For the text-containing cell, return its midpoint in [x, y] coordinate format. 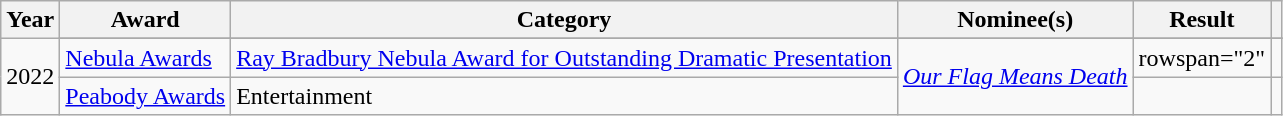
Peabody Awards [146, 96]
Result [1202, 20]
Entertainment [564, 96]
Ray Bradbury Nebula Award for Outstanding Dramatic Presentation [564, 58]
Award [146, 20]
Nebula Awards [146, 58]
rowspan="2" [1202, 58]
Our Flag Means Death [1015, 77]
Category [564, 20]
Nominee(s) [1015, 20]
2022 [30, 77]
Year [30, 20]
